Return [x, y] of the center of cell containing provided text 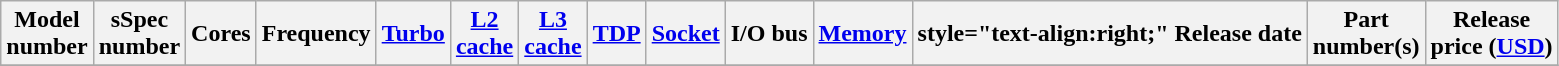
Modelnumber [47, 34]
Cores [222, 34]
sSpecnumber [139, 34]
Socket [686, 34]
Turbo [413, 34]
Memory [862, 34]
Frequency [316, 34]
Releaseprice (USD) [1492, 34]
TDP [616, 34]
I/O bus [769, 34]
L3cache [553, 34]
style="text-align:right;" Release date [1110, 34]
Partnumber(s) [1366, 34]
L2cache [484, 34]
